Extract the [x, y] coordinate from the center of the cell holding the provided text.  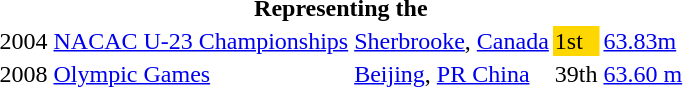
1st [576, 41]
NACAC U-23 Championships [201, 41]
Sherbrooke, Canada [452, 41]
